Return the [X, Y] coordinate for the center point of the cell that contains the specified text.  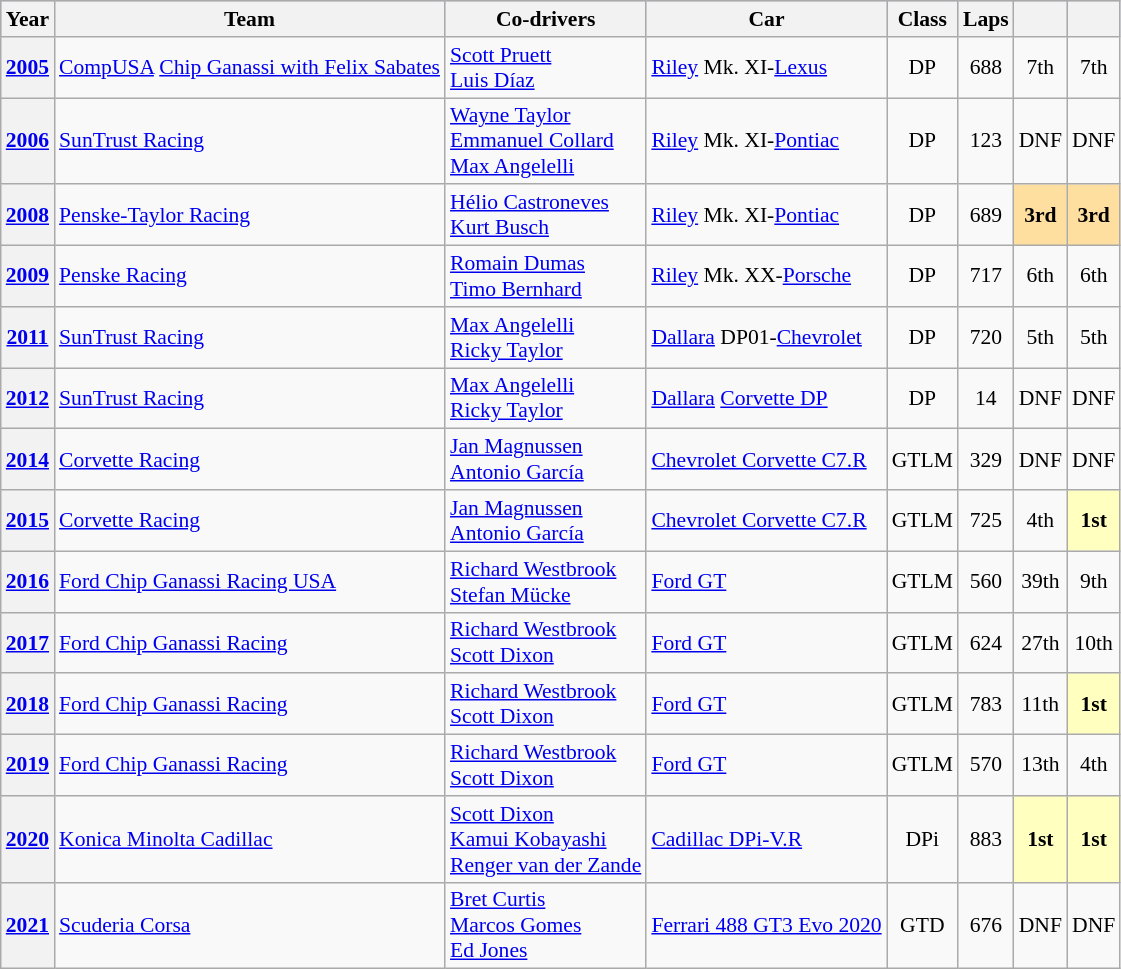
Penske-Taylor Racing [250, 216]
Scott Pruett Luis Díaz [546, 68]
Dallara DP01-Chevrolet [766, 338]
Scuderia Corsa [250, 926]
27th [1040, 642]
2017 [28, 642]
Cadillac DPi-V.R [766, 840]
624 [986, 642]
Wayne Taylor Emmanuel Collard Max Angelelli [546, 142]
14 [986, 398]
Dallara Corvette DP [766, 398]
Car [766, 19]
Richard Westbrook Stefan Mücke [546, 582]
Year [28, 19]
676 [986, 926]
689 [986, 216]
2009 [28, 276]
Bret Curtis Marcos Gomes Ed Jones [546, 926]
2006 [28, 142]
883 [986, 840]
CompUSA Chip Ganassi with Felix Sabates [250, 68]
13th [1040, 766]
2014 [28, 460]
2018 [28, 704]
Team [250, 19]
688 [986, 68]
2020 [28, 840]
2016 [28, 582]
720 [986, 338]
Ford Chip Ganassi Racing USA [250, 582]
Riley Mk. XX-Porsche [766, 276]
329 [986, 460]
39th [1040, 582]
Co-drivers [546, 19]
560 [986, 582]
Konica Minolta Cadillac [250, 840]
2015 [28, 520]
Romain Dumas Timo Bernhard [546, 276]
2008 [28, 216]
123 [986, 142]
Scott Dixon Kamui Kobayashi Renger van der Zande [546, 840]
783 [986, 704]
Hélio Castroneves Kurt Busch [546, 216]
725 [986, 520]
Riley Mk. XI-Lexus [766, 68]
10th [1094, 642]
9th [1094, 582]
2005 [28, 68]
2012 [28, 398]
Class [922, 19]
2019 [28, 766]
570 [986, 766]
717 [986, 276]
GTD [922, 926]
Ferrari 488 GT3 Evo 2020 [766, 926]
11th [1040, 704]
2011 [28, 338]
DPi [922, 840]
Penske Racing [250, 276]
Laps [986, 19]
2021 [28, 926]
